Find where the given text appears and provide that cell's center as [X, Y] coordinate. 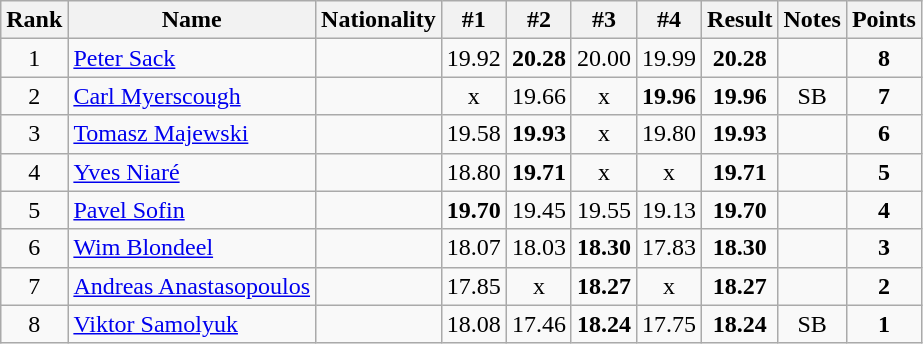
17.46 [538, 324]
17.83 [668, 248]
19.45 [538, 210]
Points [884, 20]
19.92 [474, 58]
Nationality [379, 20]
18.08 [474, 324]
19.66 [538, 96]
17.85 [474, 286]
Carl Myerscough [192, 96]
Name [192, 20]
#4 [668, 20]
18.80 [474, 172]
#2 [538, 20]
20.00 [604, 58]
Pavel Sofin [192, 210]
Viktor Samolyuk [192, 324]
Andreas Anastasopoulos [192, 286]
Result [740, 20]
Notes [812, 20]
18.03 [538, 248]
Tomasz Majewski [192, 134]
19.13 [668, 210]
19.80 [668, 134]
19.58 [474, 134]
Peter Sack [192, 58]
Wim Blondeel [192, 248]
18.07 [474, 248]
#1 [474, 20]
#3 [604, 20]
Yves Niaré [192, 172]
17.75 [668, 324]
19.99 [668, 58]
Rank [34, 20]
19.55 [604, 210]
